Output the [x, y] coordinate of the center of the cell containing the given text.  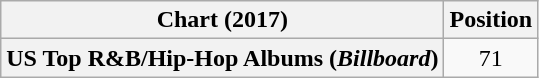
Chart (2017) [222, 20]
Position [491, 20]
US Top R&B/Hip-Hop Albums (Billboard) [222, 58]
71 [491, 58]
